Search for the cell housing the specified text and yield its [x, y] center coordinate. 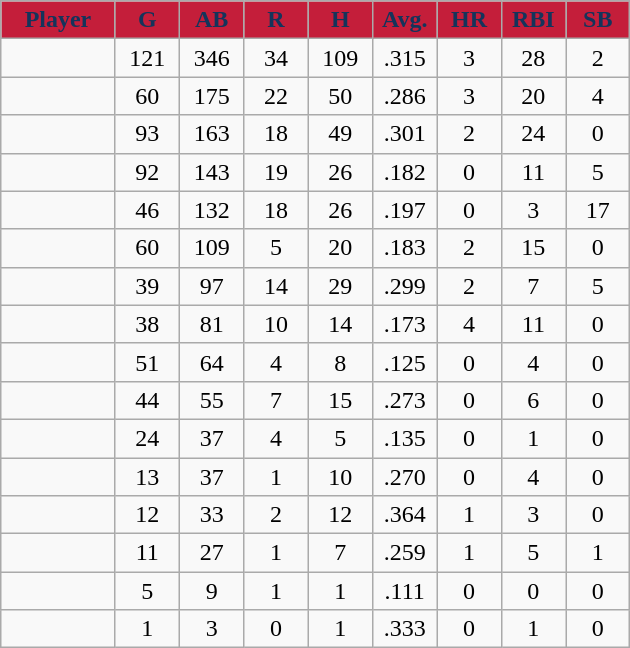
39 [147, 286]
93 [147, 134]
.259 [404, 553]
.333 [404, 629]
38 [147, 324]
17 [598, 210]
.299 [404, 286]
13 [147, 477]
97 [211, 286]
121 [147, 58]
R [276, 20]
SB [598, 20]
163 [211, 134]
.183 [404, 248]
H [340, 20]
Avg. [404, 20]
46 [147, 210]
.182 [404, 172]
22 [276, 96]
RBI [533, 20]
G [147, 20]
33 [211, 515]
9 [211, 591]
81 [211, 324]
.125 [404, 362]
27 [211, 553]
8 [340, 362]
Player [58, 20]
34 [276, 58]
19 [276, 172]
28 [533, 58]
.301 [404, 134]
44 [147, 400]
29 [340, 286]
175 [211, 96]
.197 [404, 210]
.315 [404, 58]
.364 [404, 515]
92 [147, 172]
51 [147, 362]
55 [211, 400]
.173 [404, 324]
.270 [404, 477]
64 [211, 362]
.286 [404, 96]
.111 [404, 591]
50 [340, 96]
143 [211, 172]
132 [211, 210]
HR [469, 20]
346 [211, 58]
AB [211, 20]
6 [533, 400]
.135 [404, 438]
49 [340, 134]
.273 [404, 400]
